Provide the [X, Y] coordinate of the cell's center where the given text is located.  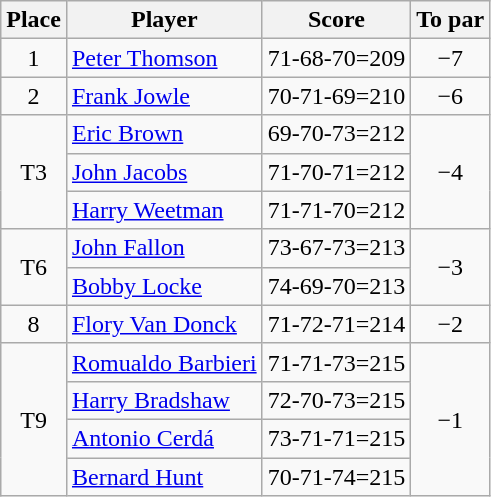
70-71-74=215 [336, 477]
Player [164, 20]
Eric Brown [164, 134]
Romualdo Barbieri [164, 362]
69-70-73=212 [336, 134]
Bernard Hunt [164, 477]
Frank Jowle [164, 96]
71-68-70=209 [336, 58]
T6 [34, 267]
Antonio Cerdá [164, 438]
2 [34, 96]
Peter Thomson [164, 58]
−6 [450, 96]
Place [34, 20]
John Jacobs [164, 172]
1 [34, 58]
8 [34, 324]
−3 [450, 267]
72-70-73=215 [336, 400]
−2 [450, 324]
T3 [34, 172]
71-71-70=212 [336, 210]
71-72-71=214 [336, 324]
73-67-73=213 [336, 248]
Flory Van Donck [164, 324]
To par [450, 20]
Harry Bradshaw [164, 400]
Bobby Locke [164, 286]
70-71-69=210 [336, 96]
Harry Weetman [164, 210]
T9 [34, 419]
Score [336, 20]
−4 [450, 172]
71-71-73=215 [336, 362]
−7 [450, 58]
71-70-71=212 [336, 172]
John Fallon [164, 248]
−1 [450, 419]
74-69-70=213 [336, 286]
73-71-71=215 [336, 438]
